From the cell containing the given text, extract its center point as (x, y) coordinate. 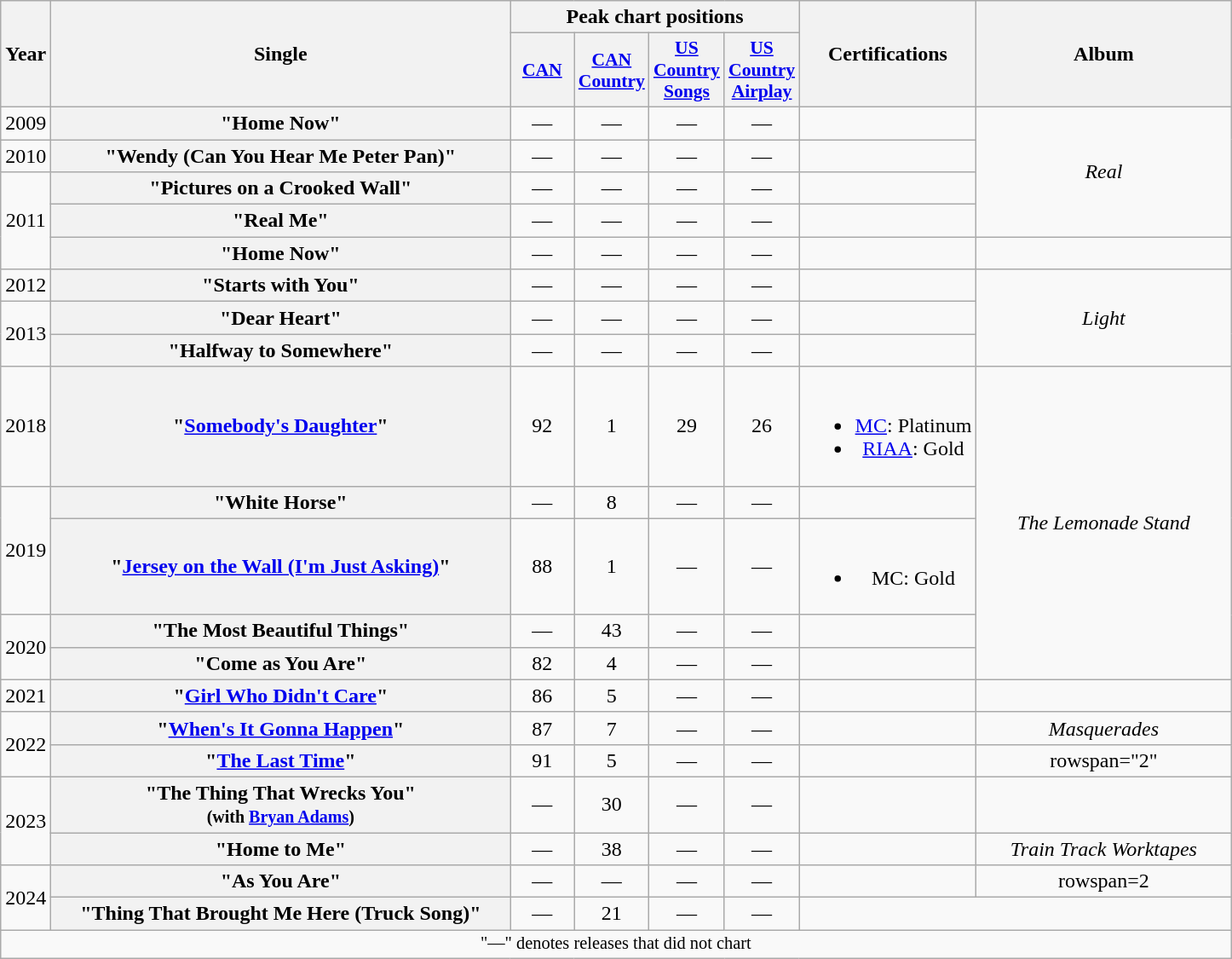
"The Thing That Wrecks You"(with Bryan Adams) (281, 805)
"The Most Beautiful Things" (281, 631)
"Pictures on a Crooked Wall" (281, 188)
"The Last Time" (281, 760)
92 (542, 426)
86 (542, 696)
2024 (26, 898)
"Real Me" (281, 221)
"Dear Heart" (281, 318)
82 (542, 663)
38 (612, 848)
Single (281, 55)
"Wendy (Can You Hear Me Peter Pan)" (281, 156)
"Jersey on the Wall (I'm Just Asking)" (281, 566)
7 (612, 728)
Album (1104, 55)
2023 (26, 820)
"As You Are" (281, 881)
Real (1104, 171)
2019 (26, 551)
"—" denotes releases that did not chart (616, 945)
2022 (26, 744)
"Starts with You" (281, 286)
"Thing That Brought Me Here (Truck Song)" (281, 914)
2018 (26, 426)
"Halfway to Somewhere" (281, 350)
21 (612, 914)
87 (542, 728)
rowspan=2 (1104, 881)
Certifications (888, 55)
"Home to Me" (281, 848)
Masquerades (1104, 728)
Light (1104, 318)
2020 (26, 647)
30 (612, 805)
2009 (26, 123)
2021 (26, 696)
"Come as You Are" (281, 663)
MC: Gold (888, 566)
88 (542, 566)
26 (762, 426)
2013 (26, 334)
2010 (26, 156)
"When's It Gonna Happen" (281, 728)
rowspan="2" (1104, 760)
Year (26, 55)
4 (612, 663)
43 (612, 631)
2012 (26, 286)
"White Horse" (281, 502)
Peak chart positions (654, 17)
"Girl Who Didn't Care" (281, 696)
Train Track Worktapes (1104, 848)
91 (542, 760)
The Lemonade Stand (1104, 523)
MC: PlatinumRIAA: Gold (888, 426)
2011 (26, 221)
USCountrySongs (687, 70)
CAN Country (612, 70)
CAN (542, 70)
"Somebody's Daughter" (281, 426)
29 (687, 426)
USCountryAirplay (762, 70)
8 (612, 502)
